Detect which cell encompasses the target text, then output its (X, Y) center coordinate. 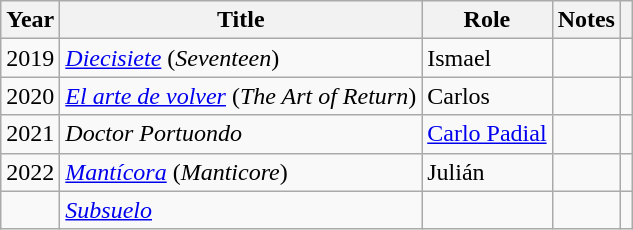
Mantícora (Manticore) (241, 172)
Ismael (487, 58)
2022 (30, 172)
Doctor Portuondo (241, 134)
2020 (30, 96)
Carlos (487, 96)
Year (30, 20)
Subsuelo (241, 210)
2021 (30, 134)
El arte de volver (The Art of Return) (241, 96)
2019 (30, 58)
Julián (487, 172)
Carlo Padial (487, 134)
Notes (586, 20)
Role (487, 20)
Diecisiete (Seventeen) (241, 58)
Title (241, 20)
